Return (X, Y) of the center of cell containing provided text 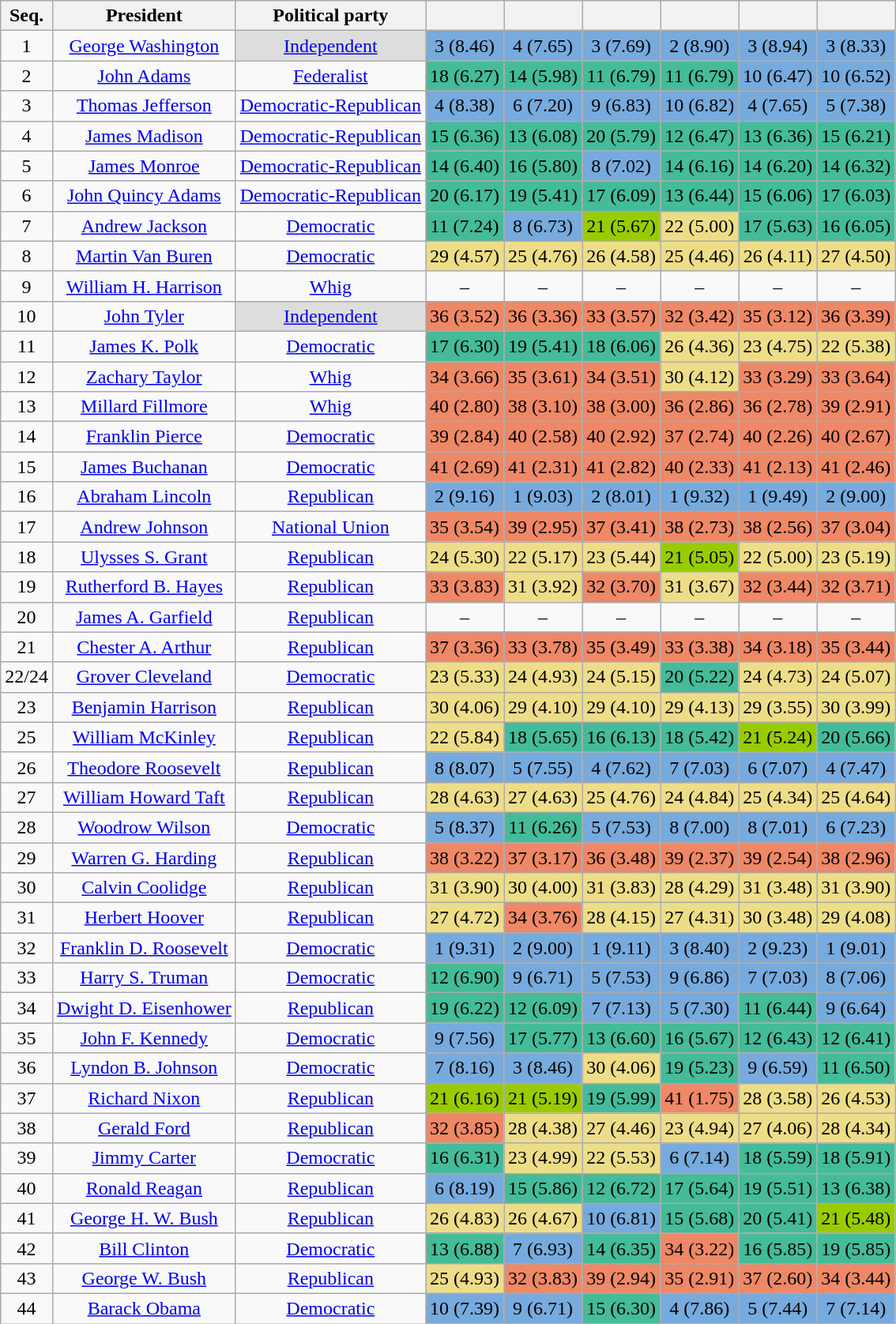
35 (3.44) (856, 647)
27 (4.50) (856, 256)
12 (6.47) (700, 136)
22 (5.38) (856, 346)
6 (27, 196)
41 (1.75) (700, 1098)
31 (3.83) (621, 888)
27 (4.72) (465, 918)
Woodrow Wilson (144, 827)
39 (2.94) (621, 1278)
8 (7.06) (856, 978)
28 (4.15) (621, 918)
28 (4.38) (544, 1128)
38 (2.96) (856, 857)
39 (2.84) (465, 437)
Zachary Taylor (144, 377)
Abraham Lincoln (144, 497)
President (144, 16)
12 (6.09) (544, 1008)
19 (5.23) (700, 1068)
Dwight D. Eisenhower (144, 1008)
15 (5.68) (700, 1218)
36 (2.78) (777, 407)
Harry S. Truman (144, 978)
35 (3.12) (777, 316)
5 (27, 166)
29 (4.08) (856, 918)
17 (5.63) (777, 226)
Lyndon B. Johnson (144, 1068)
26 (4.83) (465, 1218)
Bill Clinton (144, 1248)
William McKinley (144, 737)
29 (4.13) (700, 707)
37 (27, 1098)
15 (6.06) (777, 196)
9 (6.86) (700, 978)
13 (6.36) (777, 136)
10 (6.81) (621, 1218)
4 (7.62) (621, 767)
16 (6.31) (465, 1158)
Grover Cleveland (144, 677)
21 (5.05) (700, 557)
Ronald Reagan (144, 1188)
33 (3.57) (621, 316)
38 (27, 1128)
18 (5.65) (544, 737)
23 (4.75) (777, 346)
1 (9.11) (621, 948)
33 (3.64) (856, 377)
20 (5.79) (621, 136)
25 (4.93) (465, 1278)
27 (27, 797)
Political party (330, 16)
22 (5.84) (465, 737)
31 (27, 918)
32 (3.44) (777, 587)
32 (3.85) (465, 1128)
22/24 (27, 677)
39 (2.91) (856, 407)
13 (6.60) (621, 1038)
Martin Van Buren (144, 256)
2 (8.90) (700, 46)
33 (3.83) (465, 587)
34 (3.76) (544, 918)
16 (5.85) (777, 1248)
40 (2.26) (777, 437)
35 (3.49) (621, 647)
8 (7.00) (700, 827)
40 (2.80) (465, 407)
John F. Kennedy (144, 1038)
1 (9.31) (465, 948)
1 (9.01) (856, 948)
8 (27, 256)
33 (3.29) (777, 377)
38 (3.22) (465, 857)
15 (27, 467)
5 (7.44) (777, 1308)
16 (6.05) (856, 226)
Franklin D. Roosevelt (144, 948)
20 (6.17) (465, 196)
18 (5.91) (856, 1158)
29 (27, 857)
18 (27, 557)
James Madison (144, 136)
13 (6.08) (544, 136)
14 (6.32) (856, 166)
16 (5.80) (544, 166)
11 (7.24) (465, 226)
22 (5.53) (621, 1158)
28 (4.34) (856, 1128)
Gerald Ford (144, 1128)
32 (3.71) (856, 587)
4 (7.86) (700, 1308)
40 (2.92) (621, 437)
23 (5.19) (856, 557)
30 (4.12) (700, 377)
6 (7.20) (544, 106)
15 (6.36) (465, 136)
19 (5.85) (856, 1248)
19 (5.99) (621, 1098)
National Union (330, 527)
36 (3.52) (465, 316)
34 (27, 1008)
4 (7.47) (856, 767)
19 (5.51) (777, 1188)
Andrew Johnson (144, 527)
17 (6.03) (856, 196)
25 (4.46) (700, 256)
18 (6.27) (465, 76)
40 (2.67) (856, 437)
1 (9.49) (777, 497)
2 (9.16) (465, 497)
33 (27, 978)
24 (4.73) (777, 677)
35 (2.91) (700, 1278)
10 (6.52) (856, 76)
27 (4.63) (544, 797)
6 (7.07) (777, 767)
Barack Obama (144, 1308)
35 (3.61) (544, 377)
35 (27, 1038)
23 (5.33) (465, 677)
George Washington (144, 46)
7 (7.13) (621, 1008)
25 (27, 737)
11 (6.44) (777, 1008)
12 (6.41) (856, 1038)
13 (6.88) (465, 1248)
12 (6.72) (621, 1188)
30 (4.00) (544, 888)
24 (5.30) (465, 557)
17 (5.64) (700, 1188)
11 (27, 346)
3 (8.40) (700, 948)
37 (2.74) (700, 437)
31 (3.48) (777, 888)
21 (6.16) (465, 1098)
7 (7.14) (856, 1308)
26 (4.11) (777, 256)
James Buchanan (144, 467)
9 (27, 286)
26 (4.67) (544, 1218)
32 (3.70) (621, 587)
8 (7.02) (621, 166)
7 (6.93) (544, 1248)
20 (5.66) (856, 737)
41 (2.31) (544, 467)
23 (27, 707)
31 (3.92) (544, 587)
5 (7.30) (700, 1008)
24 (5.15) (621, 677)
32 (3.42) (700, 316)
Chester A. Arthur (144, 647)
9 (6.59) (777, 1068)
9 (6.64) (856, 1008)
16 (6.13) (621, 737)
1 (9.32) (700, 497)
14 (27, 437)
Jimmy Carter (144, 1158)
38 (2.73) (700, 527)
10 (6.82) (700, 106)
32 (3.83) (544, 1278)
13 (6.44) (700, 196)
2 (27, 76)
8 (7.01) (777, 827)
34 (3.66) (465, 377)
24 (5.07) (856, 677)
14 (6.20) (777, 166)
37 (3.04) (856, 527)
28 (3.58) (777, 1098)
24 (4.84) (700, 797)
15 (5.86) (544, 1188)
34 (3.51) (621, 377)
37 (3.41) (621, 527)
37 (3.36) (465, 647)
34 (3.44) (856, 1278)
29 (3.55) (777, 707)
25 (4.64) (856, 797)
Rutherford B. Hayes (144, 587)
36 (3.36) (544, 316)
30 (27, 888)
Andrew Jackson (144, 226)
3 (8.33) (856, 46)
12 (6.43) (777, 1038)
Herbert Hoover (144, 918)
40 (2.58) (544, 437)
12 (27, 377)
18 (5.59) (777, 1158)
20 (5.41) (777, 1218)
26 (4.58) (621, 256)
Seq. (27, 16)
3 (8.94) (777, 46)
40 (2.33) (700, 467)
20 (5.22) (700, 677)
38 (2.56) (777, 527)
10 (6.47) (777, 76)
15 (6.30) (621, 1308)
1 (9.03) (544, 497)
5 (8.37) (465, 827)
34 (3.18) (777, 647)
17 (5.77) (544, 1038)
14 (6.35) (621, 1248)
23 (5.44) (621, 557)
14 (6.40) (465, 166)
George H. W. Bush (144, 1218)
17 (6.09) (621, 196)
3 (27, 106)
41 (2.13) (777, 467)
John Quincy Adams (144, 196)
34 (3.22) (700, 1248)
26 (4.36) (700, 346)
Millard Fillmore (144, 407)
17 (27, 527)
37 (3.17) (544, 857)
21 (5.19) (544, 1098)
5 (7.55) (544, 767)
42 (27, 1248)
36 (3.39) (856, 316)
10 (27, 316)
2 (8.01) (621, 497)
Thomas Jefferson (144, 106)
30 (3.99) (856, 707)
17 (6.30) (465, 346)
Franklin Pierce (144, 437)
36 (27, 1068)
John Tyler (144, 316)
James K. Polk (144, 346)
25 (4.34) (777, 797)
28 (27, 827)
28 (4.29) (700, 888)
19 (6.22) (465, 1008)
28 (4.63) (465, 797)
William H. Harrison (144, 286)
40 (27, 1188)
16 (27, 497)
41 (27, 1218)
22 (5.17) (544, 557)
39 (2.54) (777, 857)
39 (2.95) (544, 527)
35 (3.54) (465, 527)
21 (5.67) (621, 226)
13 (6.38) (856, 1188)
21 (27, 647)
41 (2.82) (621, 467)
John Adams (144, 76)
6 (8.19) (465, 1188)
4 (8.38) (465, 106)
14 (6.16) (700, 166)
Calvin Coolidge (144, 888)
30 (3.48) (777, 918)
Benjamin Harrison (144, 707)
16 (5.67) (700, 1038)
9 (7.56) (465, 1038)
Ulysses S. Grant (144, 557)
6 (7.14) (700, 1158)
George W. Bush (144, 1278)
39 (27, 1158)
27 (4.06) (777, 1128)
5 (7.38) (856, 106)
18 (5.42) (700, 737)
11 (6.26) (544, 827)
Richard Nixon (144, 1098)
11 (6.50) (856, 1068)
23 (4.99) (544, 1158)
27 (4.46) (621, 1128)
41 (2.69) (465, 467)
3 (7.69) (621, 46)
2 (9.23) (777, 948)
37 (2.60) (777, 1278)
Federalist (330, 76)
26 (27, 767)
James Monroe (144, 166)
Warren G. Harding (144, 857)
38 (3.00) (621, 407)
36 (2.86) (700, 407)
7 (8.16) (465, 1068)
21 (5.24) (777, 737)
William Howard Taft (144, 797)
7 (27, 226)
6 (7.23) (856, 827)
13 (27, 407)
21 (5.48) (856, 1218)
29 (4.57) (465, 256)
33 (3.78) (544, 647)
8 (8.07) (465, 767)
33 (3.38) (700, 647)
44 (27, 1308)
39 (2.37) (700, 857)
8 (6.73) (544, 226)
4 (27, 136)
20 (27, 617)
38 (3.10) (544, 407)
32 (27, 948)
36 (3.48) (621, 857)
18 (6.06) (621, 346)
10 (7.39) (465, 1308)
41 (2.46) (856, 467)
15 (6.21) (856, 136)
12 (6.90) (465, 978)
43 (27, 1278)
31 (3.67) (700, 587)
9 (6.83) (621, 106)
1 (27, 46)
23 (4.94) (700, 1128)
Theodore Roosevelt (144, 767)
14 (5.98) (544, 76)
24 (4.93) (544, 677)
James A. Garfield (144, 617)
27 (4.31) (700, 918)
26 (4.53) (856, 1098)
19 (27, 587)
